For the text-containing cell, return its midpoint in (X, Y) coordinate format. 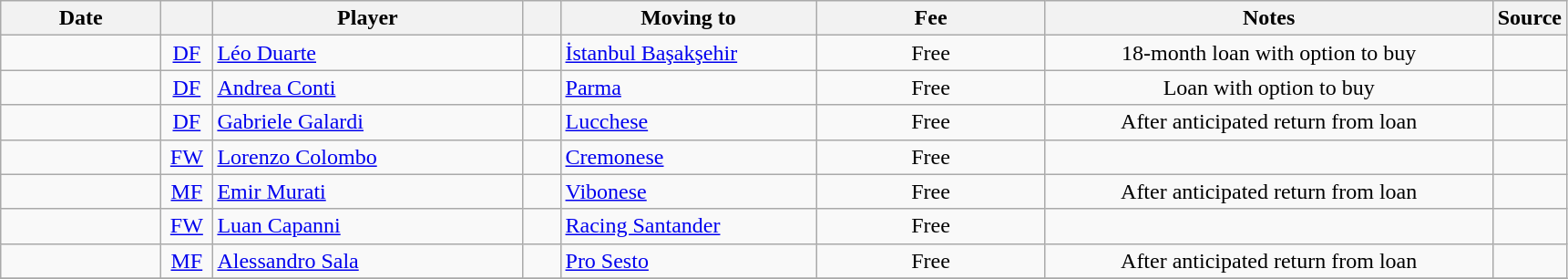
Source (1529, 18)
Gabriele Galardi (368, 122)
Lucchese (689, 122)
Vibonese (689, 191)
İstanbul Başakşehir (689, 53)
Pro Sesto (689, 261)
Parma (689, 88)
Notes (1268, 18)
Lorenzo Colombo (368, 157)
Cremonese (689, 157)
Luan Capanni (368, 226)
Léo Duarte (368, 53)
Fee (931, 18)
Andrea Conti (368, 88)
Racing Santander (689, 226)
Alessandro Sala (368, 261)
Moving to (689, 18)
Emir Murati (368, 191)
Date (81, 18)
Player (368, 18)
Loan with option to buy (1268, 88)
18-month loan with option to buy (1268, 53)
